Search for the cell housing the specified text and yield its (X, Y) center coordinate. 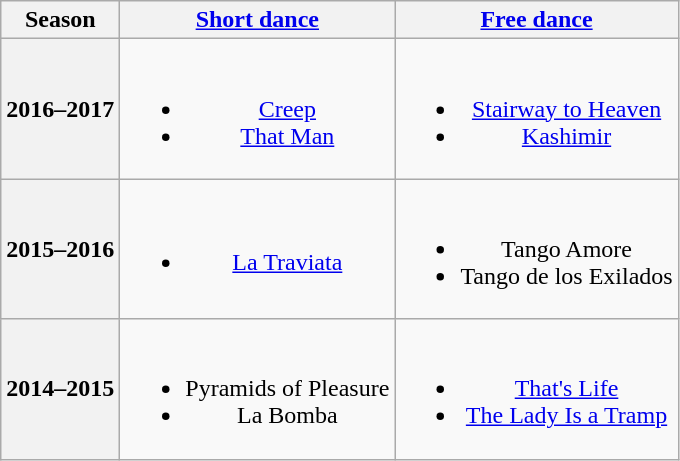
Tango Amore Tango de los Exilados (536, 249)
2014–2015 (60, 389)
La Traviata (258, 249)
That's Life The Lady Is a Tramp (536, 389)
Stairway to Heaven Kashimir (536, 109)
Creep That Man (258, 109)
Season (60, 20)
Free dance (536, 20)
2016–2017 (60, 109)
2015–2016 (60, 249)
Pyramids of Pleasure La Bomba (258, 389)
Short dance (258, 20)
